Find where the given text appears and provide that cell's center as (X, Y) coordinate. 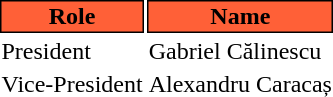
Role (72, 16)
Name (240, 16)
President (72, 51)
Gabriel Călinescu (240, 51)
